Capture the cell that displays the provided text and extract its (X, Y) central coordinate. 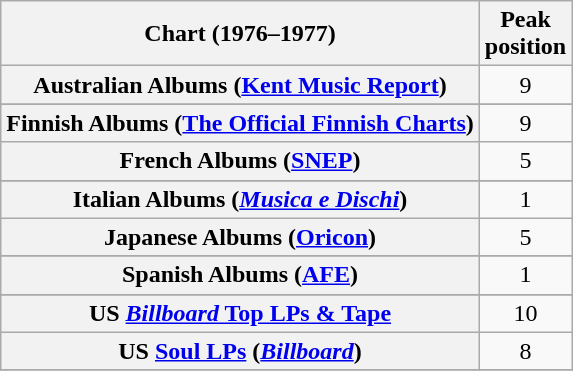
US Soul LPs (Billboard) (240, 351)
10 (525, 313)
Finnish Albums (The Official Finnish Charts) (240, 123)
Chart (1976–1977) (240, 34)
Australian Albums (Kent Music Report) (240, 85)
Spanish Albums (AFE) (240, 275)
8 (525, 351)
Italian Albums (Musica e Dischi) (240, 199)
Peakposition (525, 34)
Japanese Albums (Oricon) (240, 237)
French Albums (SNEP) (240, 161)
US Billboard Top LPs & Tape (240, 313)
